Identify which cell holds the provided text, then report its (X, Y) central coordinate. 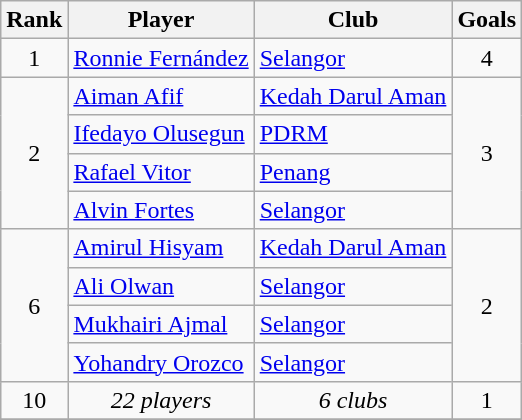
Club (353, 20)
22 players (161, 400)
Ifedayo Olusegun (161, 134)
Penang (353, 172)
PDRM (353, 134)
Player (161, 20)
4 (487, 58)
Goals (487, 20)
Rafael Vitor (161, 172)
Yohandry Orozco (161, 362)
Aiman Afif (161, 96)
10 (34, 400)
Ronnie Fernández (161, 58)
Ali Olwan (161, 286)
Alvin Fortes (161, 210)
6 (34, 305)
Amirul Hisyam (161, 248)
Rank (34, 20)
Mukhairi Ajmal (161, 324)
6 clubs (353, 400)
3 (487, 153)
